Extract the [x, y] coordinate from the center of the cell holding the provided text.  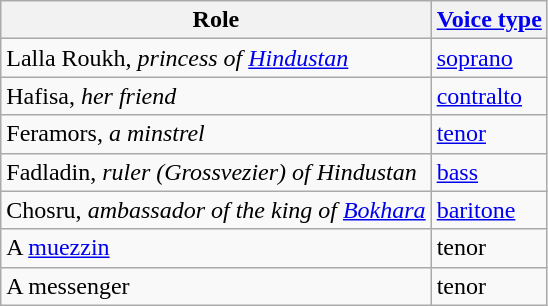
bass [489, 172]
Fadladin, ruler (Grossvezier) of Hindustan [216, 172]
Hafisa, her friend [216, 96]
Feramors, a minstrel [216, 134]
Role [216, 20]
Chosru, ambassador of the king of Bokhara [216, 210]
A messenger [216, 286]
A muezzin [216, 248]
soprano [489, 58]
baritone [489, 210]
Voice type [489, 20]
contralto [489, 96]
Lalla Roukh, princess of Hindustan [216, 58]
